Scan for the cell matching the given text and deliver its (x, y) coordinate at center. 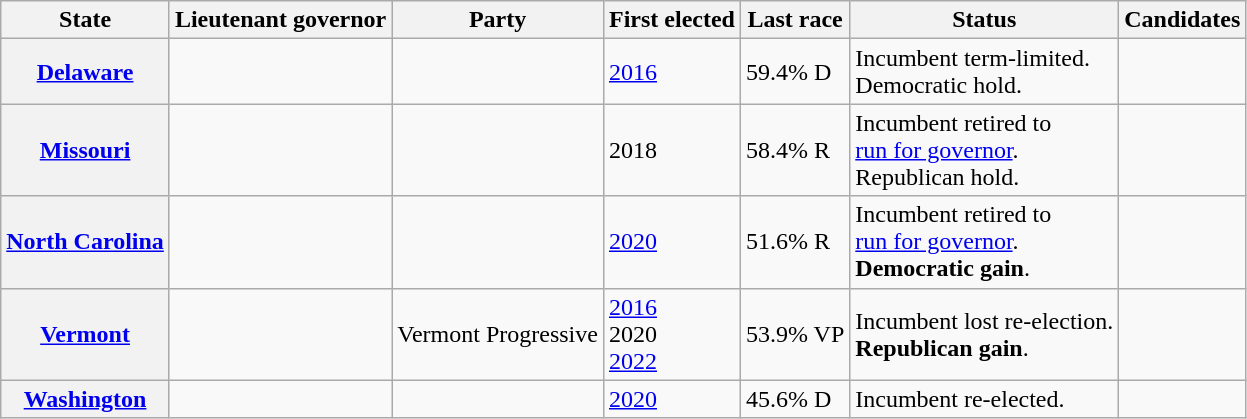
First elected (672, 20)
North Carolina (86, 242)
Delaware (86, 72)
53.9% VP (794, 334)
2018 (672, 150)
51.6% R (794, 242)
Missouri (86, 150)
Vermont Progressive (498, 334)
Party (498, 20)
20162020 2022 (672, 334)
Candidates (1182, 20)
Washington (86, 399)
State (86, 20)
Incumbent retired torun for governor.Democratic gain. (984, 242)
Last race (794, 20)
2016 (672, 72)
45.6% D (794, 399)
Status (984, 20)
Incumbent re-elected. (984, 399)
Vermont (86, 334)
Incumbent lost re-election.Republican gain. (984, 334)
Incumbent term-limited.Democratic hold. (984, 72)
Lieutenant governor (280, 20)
Incumbent retired torun for governor.Republican hold. (984, 150)
59.4% D (794, 72)
58.4% R (794, 150)
